For the text-containing cell, return its midpoint in [X, Y] coordinate format. 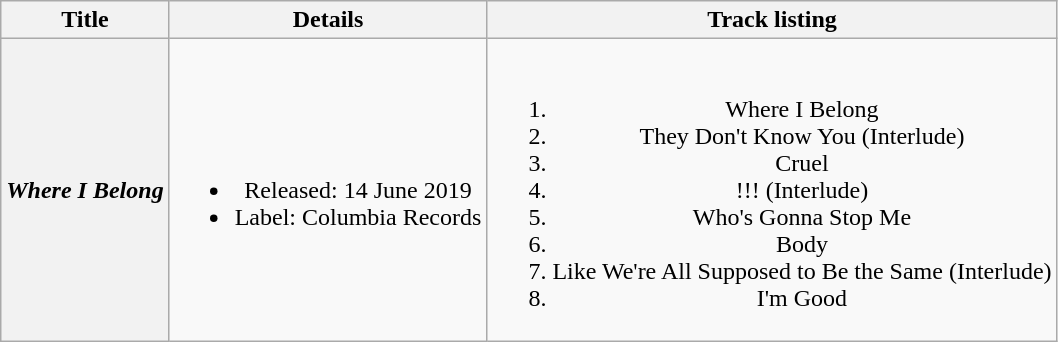
Where I BelongThey Don't Know You (Interlude)Cruel!!! (Interlude)Who's Gonna Stop MeBodyLike We're All Supposed to Be the Same (Interlude)I'm Good [772, 190]
Where I Belong [85, 190]
Title [85, 20]
Track listing [772, 20]
Details [328, 20]
Released: 14 June 2019Label: Columbia Records [328, 190]
